Determine the (x, y) coordinate at the center of the cell enclosing the given text.  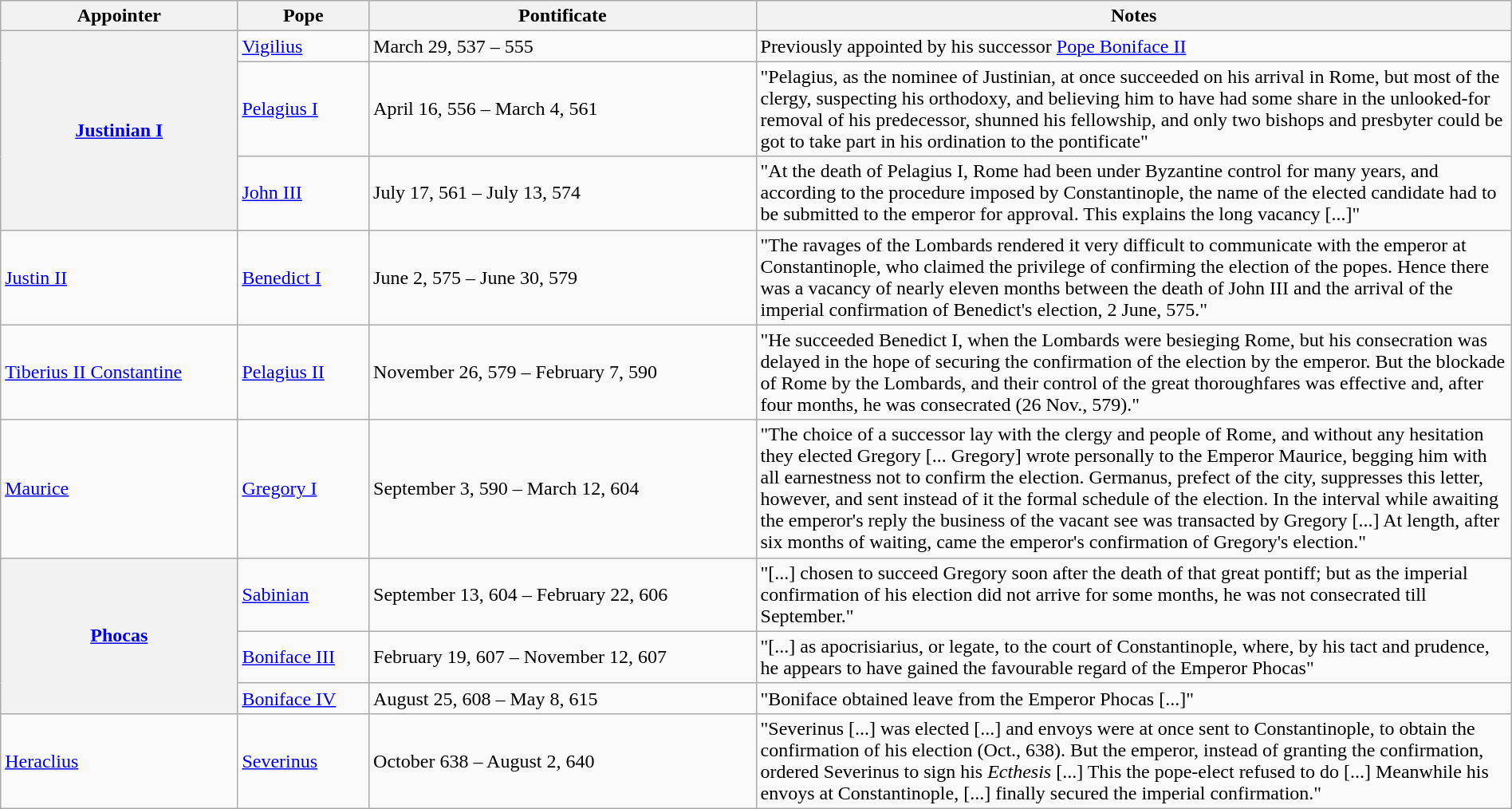
Boniface IV (303, 698)
April 16, 556 – March 4, 561 (563, 109)
Pelagius II (303, 372)
Vigilius (303, 46)
September 13, 604 – February 22, 606 (563, 594)
Pelagius I (303, 109)
Benedict I (303, 278)
March 29, 537 – 555 (563, 46)
Sabinian (303, 594)
September 3, 590 – March 12, 604 (563, 488)
Previously appointed by his successor Pope Boniface II (1134, 46)
Notes (1134, 16)
Appointer (120, 16)
Boniface III (303, 657)
November 26, 579 – February 7, 590 (563, 372)
Pontificate (563, 16)
Maurice (120, 488)
Tiberius II Constantine (120, 372)
August 25, 608 – May 8, 615 (563, 698)
Justin II (120, 278)
John III (303, 193)
Pope (303, 16)
Heraclius (120, 761)
Severinus (303, 761)
February 19, 607 – November 12, 607 (563, 657)
June 2, 575 – June 30, 579 (563, 278)
"Boniface obtained leave from the Emperor Phocas [...]" (1134, 698)
Gregory I (303, 488)
Justinian I (120, 131)
Phocas (120, 635)
October 638 – August 2, 640 (563, 761)
July 17, 561 – July 13, 574 (563, 193)
